Output the [X, Y] coordinate of the center of the cell containing the given text.  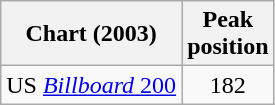
US Billboard 200 [92, 85]
Peakposition [228, 34]
Chart (2003) [92, 34]
182 [228, 85]
